Scan for the cell matching the given text and deliver its (X, Y) coordinate at center. 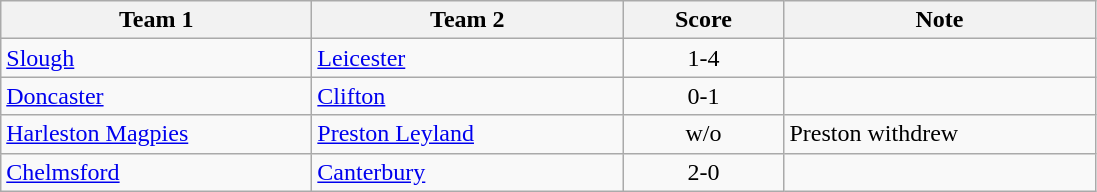
Clifton (468, 96)
Score (704, 20)
Preston withdrew (940, 134)
Chelmsford (156, 172)
Team 1 (156, 20)
Leicester (468, 58)
Preston Leyland (468, 134)
Note (940, 20)
1-4 (704, 58)
2-0 (704, 172)
Team 2 (468, 20)
Slough (156, 58)
Doncaster (156, 96)
Canterbury (468, 172)
w/o (704, 134)
Harleston Magpies (156, 134)
0-1 (704, 96)
